From the cell containing the given text, extract its center point as [x, y] coordinate. 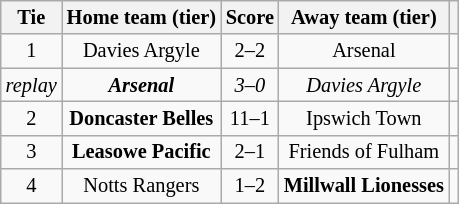
Score [250, 17]
11–1 [250, 118]
3 [32, 152]
replay [32, 85]
Leasowe Pacific [142, 152]
Friends of Fulham [364, 152]
Home team (tier) [142, 17]
Away team (tier) [364, 17]
Ipswich Town [364, 118]
Doncaster Belles [142, 118]
2–2 [250, 51]
2–1 [250, 152]
1 [32, 51]
Millwall Lionesses [364, 186]
4 [32, 186]
Tie [32, 17]
3–0 [250, 85]
2 [32, 118]
1–2 [250, 186]
Notts Rangers [142, 186]
